Scan for the cell matching the given text and deliver its [X, Y] coordinate at center. 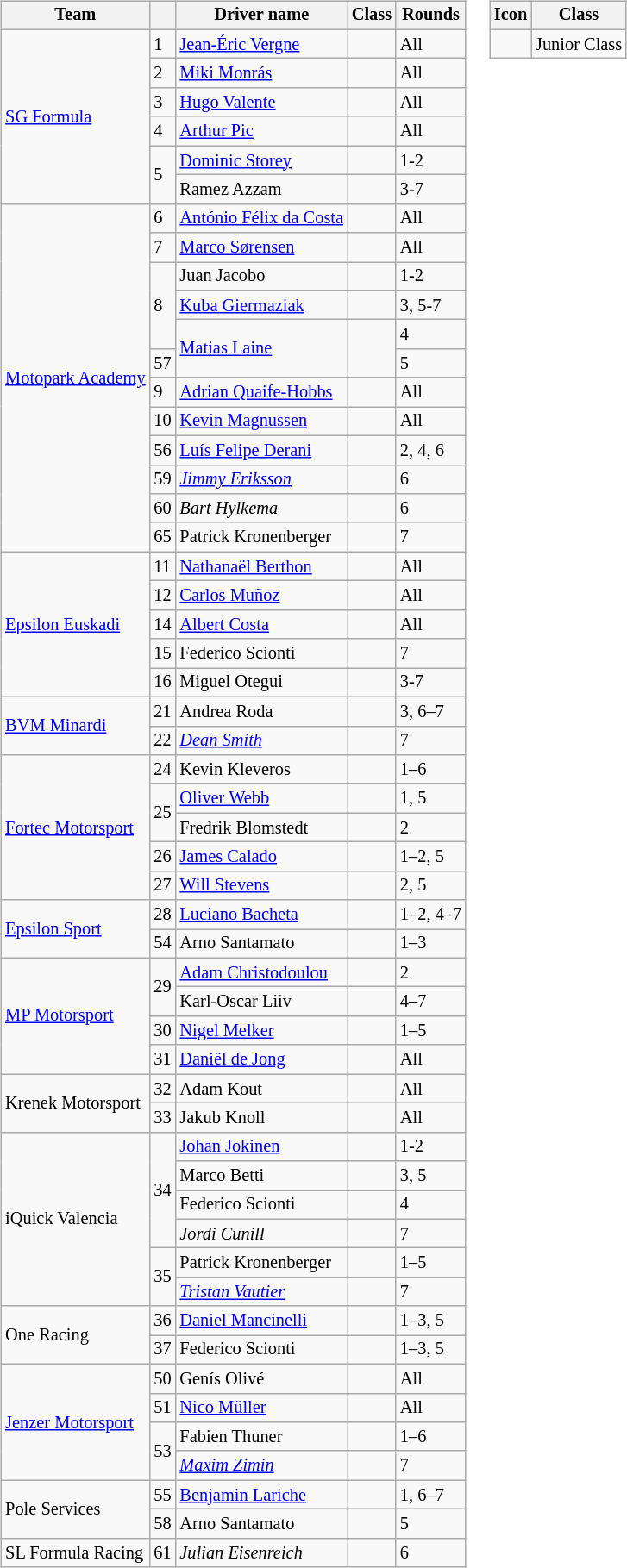
SL Formula Racing [75, 1552]
3, 6–7 [431, 711]
Dean Smith [260, 740]
35 [162, 1278]
Karl-Oscar Liiv [260, 1002]
Kuba Giermaziak [260, 305]
Nigel Melker [260, 1031]
56 [162, 450]
Hugo Valente [260, 103]
Ramez Azzam [260, 190]
58 [162, 1524]
Kevin Kleveros [260, 770]
28 [162, 915]
4–7 [431, 1002]
36 [162, 1321]
Daniel Mancinelli [260, 1321]
Fabien Thuner [260, 1437]
15 [162, 653]
Oliver Webb [260, 798]
12 [162, 596]
Kevin Magnussen [260, 422]
Matias Laine [260, 348]
António Félix da Costa [260, 218]
Rounds [431, 16]
2, 5 [431, 885]
9 [162, 392]
21 [162, 711]
Genís Olivé [260, 1378]
16 [162, 683]
1 [162, 44]
Tristan Vautier [260, 1292]
Marco Betti [260, 1176]
26 [162, 857]
Adrian Quaife-Hobbs [260, 392]
22 [162, 740]
Albert Costa [260, 624]
1–3 [431, 944]
SG Formula [75, 116]
Motopark Academy [75, 378]
24 [162, 770]
25 [162, 812]
59 [162, 479]
Julian Eisenreich [260, 1552]
30 [162, 1031]
Epsilon Sport [75, 929]
32 [162, 1089]
Daniël de Jong [260, 1059]
Andrea Roda [260, 711]
14 [162, 624]
29 [162, 986]
Arthur Pic [260, 131]
34 [162, 1190]
37 [162, 1350]
Pole Services [75, 1509]
Jordi Cunill [260, 1234]
1–2, 5 [431, 857]
Team [75, 16]
31 [162, 1059]
Adam Kout [260, 1089]
Dominic Storey [260, 160]
Jenzer Motorsport [75, 1422]
3, 5-7 [431, 305]
Fredrik Blomstedt [260, 828]
8 [162, 305]
Luciano Bacheta [260, 915]
Bart Hylkema [260, 509]
54 [162, 944]
Will Stevens [260, 885]
Juan Jacobo [260, 277]
Jakub Knoll [260, 1118]
3, 5 [431, 1176]
57 [162, 364]
Krenek Motorsport [75, 1103]
50 [162, 1378]
iQuick Valencia [75, 1219]
Carlos Muñoz [260, 596]
55 [162, 1495]
1–2, 4–7 [431, 915]
10 [162, 422]
MP Motorsport [75, 1015]
Icon [511, 16]
Nico Müller [260, 1408]
51 [162, 1408]
BVM Minardi [75, 726]
11 [162, 566]
3 [162, 103]
Jimmy Eriksson [260, 479]
27 [162, 885]
Epsilon Euskadi [75, 624]
60 [162, 509]
1, 6–7 [431, 1495]
Miki Monrás [260, 73]
Nathanaël Berthon [260, 566]
33 [162, 1118]
61 [162, 1552]
Jean-Éric Vergne [260, 44]
Fortec Motorsport [75, 828]
James Calado [260, 857]
Miguel Otegui [260, 683]
53 [162, 1452]
65 [162, 537]
One Racing [75, 1334]
Marco Sørensen [260, 247]
1, 5 [431, 798]
Adam Christodoulou [260, 972]
Driver name [260, 16]
Johan Jokinen [260, 1146]
Benjamin Lariche [260, 1495]
Junior Class [579, 44]
Maxim Zimin [260, 1465]
2, 4, 6 [431, 450]
Luís Felipe Derani [260, 450]
